Return the [X, Y] coordinate for the center point of the cell that contains the specified text.  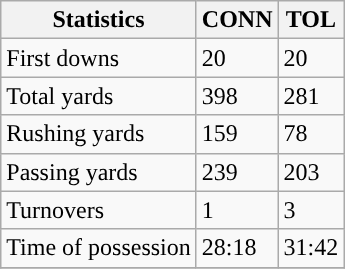
CONN [237, 20]
31:42 [311, 248]
Passing yards [99, 172]
1 [237, 210]
398 [237, 96]
Time of possession [99, 248]
First downs [99, 58]
78 [311, 134]
3 [311, 210]
28:18 [237, 248]
281 [311, 96]
Rushing yards [99, 134]
TOL [311, 20]
Total yards [99, 96]
239 [237, 172]
159 [237, 134]
Statistics [99, 20]
203 [311, 172]
Turnovers [99, 210]
